Find where the given text appears and provide that cell's center as [X, Y] coordinate. 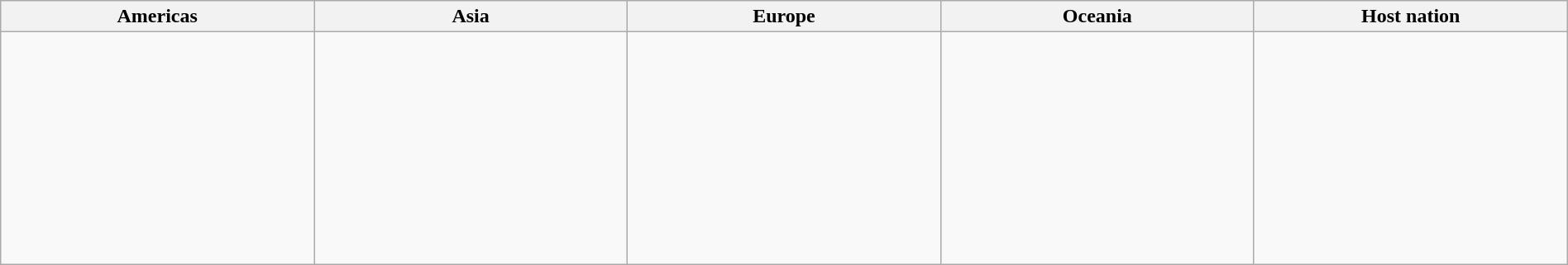
Europe [784, 17]
Host nation [1411, 17]
Asia [471, 17]
Oceania [1097, 17]
Americas [157, 17]
